Find where the given text appears and provide that cell's center as (X, Y) coordinate. 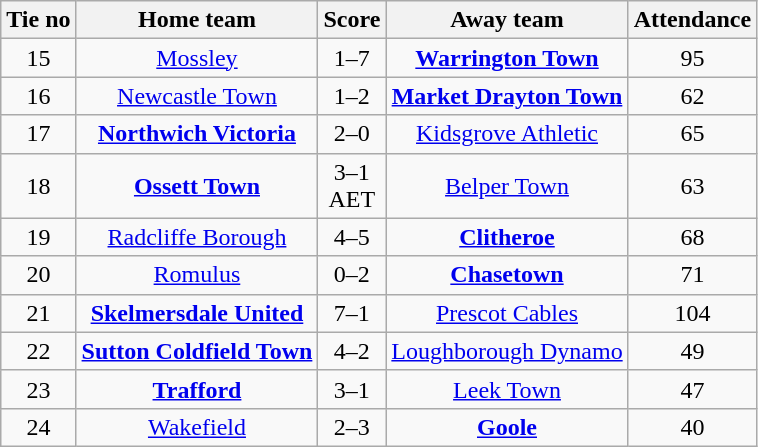
Trafford (197, 389)
Ossett Town (197, 186)
Kidsgrove Athletic (507, 134)
Home team (197, 20)
Clitheroe (507, 237)
65 (692, 134)
Warrington Town (507, 58)
Tie no (38, 20)
Newcastle Town (197, 96)
16 (38, 96)
Northwich Victoria (197, 134)
2–0 (352, 134)
Chasetown (507, 275)
40 (692, 427)
Leek Town (507, 389)
4–2 (352, 351)
Sutton Coldfield Town (197, 351)
49 (692, 351)
3–1AET (352, 186)
19 (38, 237)
104 (692, 313)
68 (692, 237)
24 (38, 427)
Loughborough Dynamo (507, 351)
Attendance (692, 20)
62 (692, 96)
Skelmersdale United (197, 313)
Radcliffe Borough (197, 237)
21 (38, 313)
Mossley (197, 58)
4–5 (352, 237)
20 (38, 275)
0–2 (352, 275)
1–2 (352, 96)
63 (692, 186)
Belper Town (507, 186)
Score (352, 20)
Goole (507, 427)
3–1 (352, 389)
23 (38, 389)
Away team (507, 20)
Wakefield (197, 427)
15 (38, 58)
18 (38, 186)
Prescot Cables (507, 313)
47 (692, 389)
22 (38, 351)
Market Drayton Town (507, 96)
71 (692, 275)
2–3 (352, 427)
17 (38, 134)
95 (692, 58)
Romulus (197, 275)
7–1 (352, 313)
1–7 (352, 58)
